Locate the cell with the specified text and output its (X, Y) center coordinate. 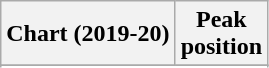
Peakposition (221, 34)
Chart (2019-20) (88, 34)
